Find where the given text appears and provide that cell's center as (X, Y) coordinate. 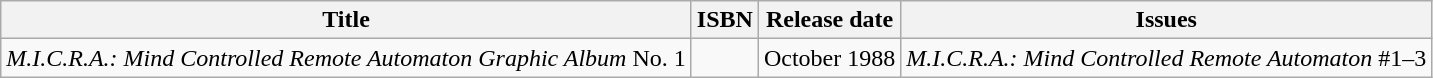
M.I.C.R.A.: Mind Controlled Remote Automaton #1–3 (1166, 58)
Title (346, 20)
M.I.C.R.A.: Mind Controlled Remote Automaton Graphic Album No. 1 (346, 58)
October 1988 (829, 58)
Issues (1166, 20)
ISBN (724, 20)
Release date (829, 20)
